Determine the [X, Y] coordinate at the center of the cell enclosing the given text.  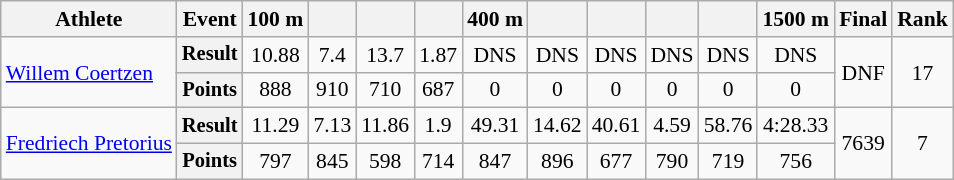
17 [922, 72]
7.4 [332, 55]
13.7 [385, 55]
1.9 [438, 126]
100 m [275, 19]
896 [558, 162]
14.62 [558, 126]
847 [495, 162]
1.87 [438, 55]
687 [438, 90]
Rank [922, 19]
Final [863, 19]
4:28.33 [796, 126]
7.13 [332, 126]
400 m [495, 19]
7 [922, 144]
790 [672, 162]
797 [275, 162]
Athlete [89, 19]
845 [332, 162]
58.76 [728, 126]
10.88 [275, 55]
598 [385, 162]
49.31 [495, 126]
11.86 [385, 126]
DNF [863, 72]
4.59 [672, 126]
888 [275, 90]
7639 [863, 144]
11.29 [275, 126]
710 [385, 90]
40.61 [616, 126]
719 [728, 162]
910 [332, 90]
1500 m [796, 19]
Event [210, 19]
Fredriech Pretorius [89, 144]
Willem Coertzen [89, 72]
677 [616, 162]
756 [796, 162]
714 [438, 162]
